Find where the given text appears and provide that cell's center as [x, y] coordinate. 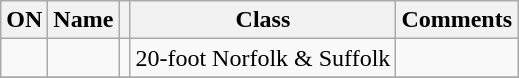
ON [24, 20]
Class [263, 20]
20-foot Norfolk & Suffolk [263, 58]
Comments [457, 20]
Name [84, 20]
